Locate the cell with the specified text and output its [X, Y] center coordinate. 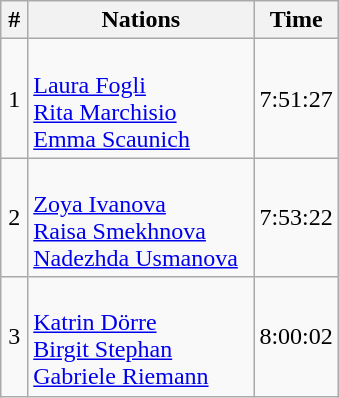
Katrin DörreBirgit StephanGabriele Riemann [141, 336]
8:00:02 [296, 336]
1 [14, 98]
7:53:22 [296, 218]
Laura FogliRita MarchisioEmma Scaunich [141, 98]
7:51:27 [296, 98]
Zoya IvanovaRaisa SmekhnovaNadezhda Usmanova [141, 218]
3 [14, 336]
Nations [141, 20]
2 [14, 218]
# [14, 20]
Time [296, 20]
